Provide the (x, y) coordinate of the cell's center where the given text is located.  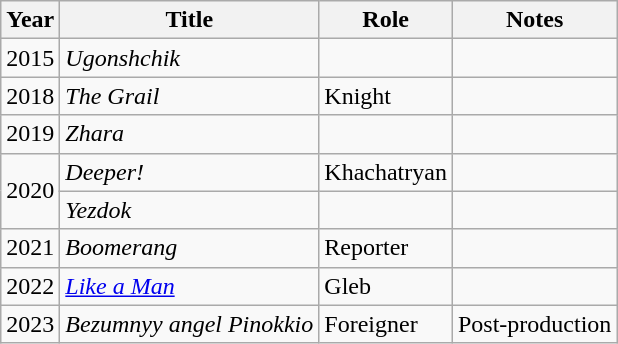
Reporter (386, 248)
Boomerang (190, 248)
2022 (30, 286)
2018 (30, 96)
Like a Man (190, 286)
Year (30, 20)
2020 (30, 191)
2021 (30, 248)
Notes (534, 20)
Knight (386, 96)
Post-production (534, 324)
Bezumnyy angel Pinokkio (190, 324)
Zhara (190, 134)
2015 (30, 58)
The Grail (190, 96)
Yezdok (190, 210)
Gleb (386, 286)
Role (386, 20)
2023 (30, 324)
Khachatryan (386, 172)
Ugonshchik (190, 58)
2019 (30, 134)
Title (190, 20)
Foreigner (386, 324)
Deeper! (190, 172)
